Extract the [x, y] coordinate from the center of the cell holding the provided text.  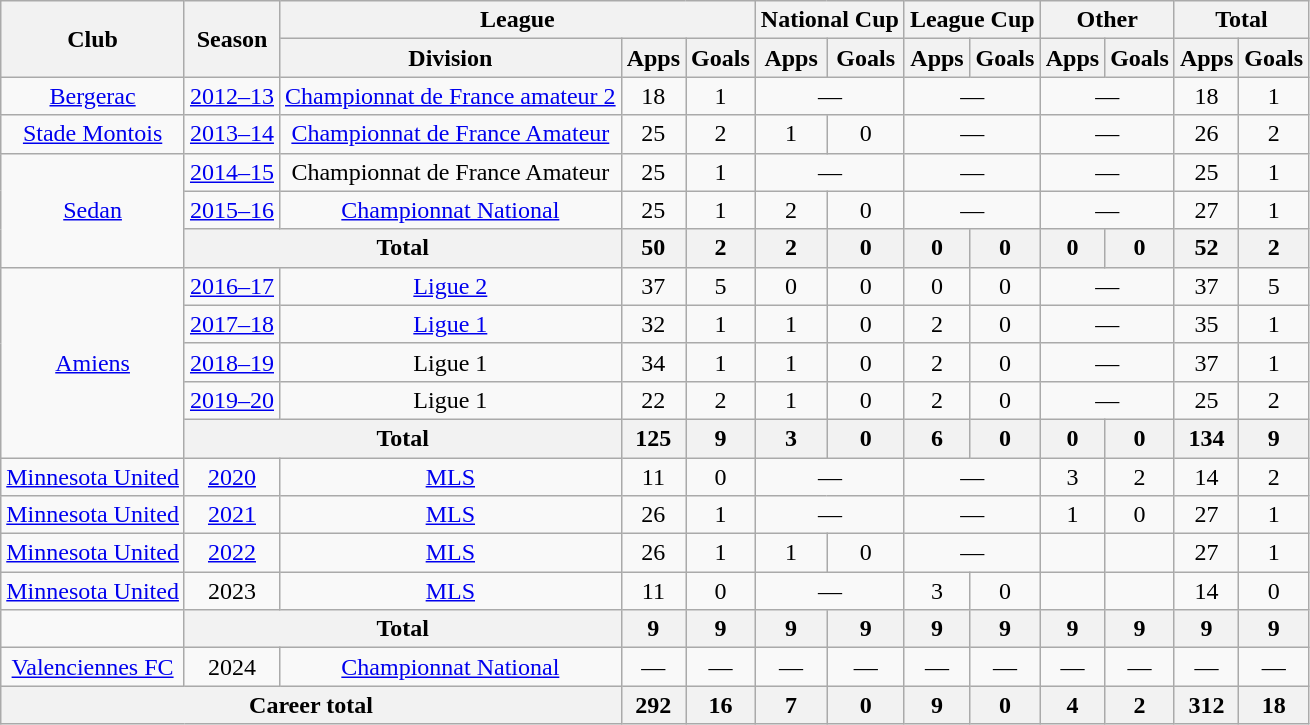
League Cup [972, 20]
2018–19 [232, 362]
2015–16 [232, 210]
Championnat de France amateur 2 [451, 96]
National Cup [830, 20]
2024 [232, 667]
16 [721, 705]
2012–13 [232, 96]
2014–15 [232, 172]
2020 [232, 477]
52 [1206, 248]
292 [653, 705]
35 [1206, 324]
4 [1072, 705]
2019–20 [232, 400]
6 [936, 438]
32 [653, 324]
Season [232, 39]
Division [451, 58]
134 [1206, 438]
Career total [311, 705]
2021 [232, 515]
312 [1206, 705]
Valenciennes FC [93, 667]
2023 [232, 591]
Ligue 2 [451, 286]
Sedan [93, 210]
2022 [232, 553]
34 [653, 362]
Other [1107, 20]
50 [653, 248]
Club [93, 39]
Bergerac [93, 96]
7 [791, 705]
2017–18 [232, 324]
2013–14 [232, 134]
125 [653, 438]
League [518, 20]
2016–17 [232, 286]
Stade Montois [93, 134]
22 [653, 400]
Amiens [93, 362]
